Search for the cell housing the specified text and yield its [x, y] center coordinate. 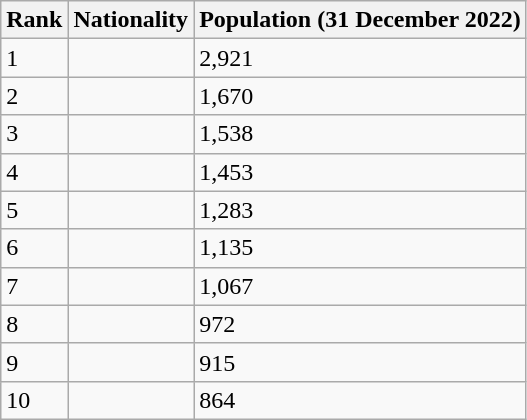
2 [34, 96]
7 [34, 286]
10 [34, 400]
864 [360, 400]
972 [360, 324]
6 [34, 248]
1,067 [360, 286]
8 [34, 324]
1,670 [360, 96]
915 [360, 362]
1 [34, 58]
4 [34, 172]
3 [34, 134]
2,921 [360, 58]
1,453 [360, 172]
Nationality [131, 20]
Population (31 December 2022) [360, 20]
Rank [34, 20]
9 [34, 362]
1,538 [360, 134]
1,283 [360, 210]
1,135 [360, 248]
5 [34, 210]
